Determine the [x, y] coordinate at the center of the cell enclosing the given text.  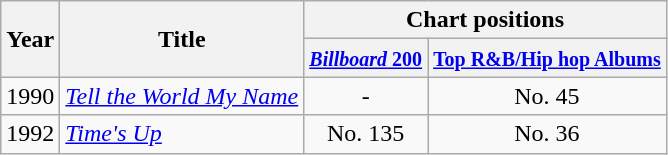
Title [182, 39]
No. 135 [366, 134]
- [366, 96]
Tell the World My Name [182, 96]
Time's Up [182, 134]
No. 36 [548, 134]
Chart positions [486, 20]
1990 [30, 96]
Top R&B/Hip hop Albums [548, 58]
Billboard 200 [366, 58]
1992 [30, 134]
Year [30, 39]
No. 45 [548, 96]
